Detect which cell encompasses the target text, then output its [x, y] center coordinate. 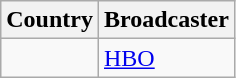
Country [50, 20]
HBO [166, 58]
Broadcaster [166, 20]
